Return (x, y) of the center of cell containing provided text 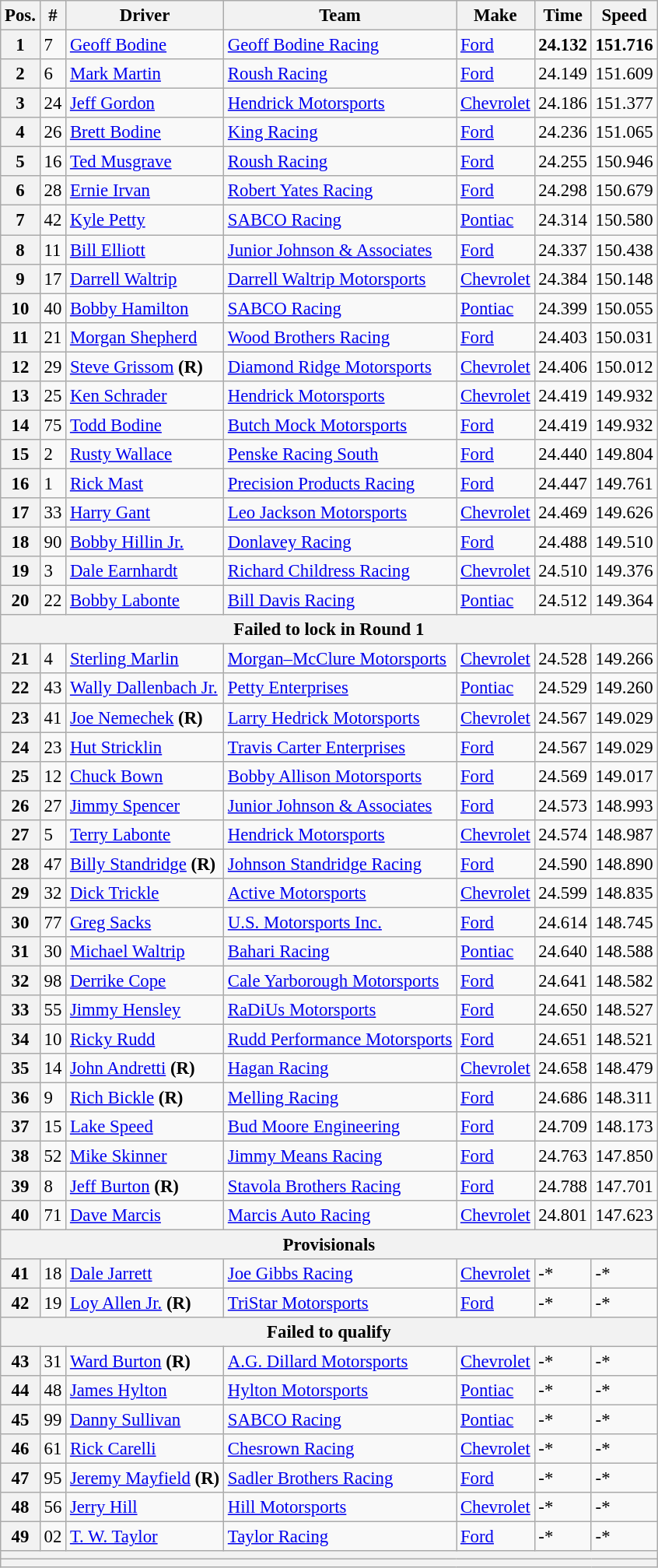
24.510 (563, 571)
24.658 (563, 1068)
Bobby Labonte (145, 601)
13 (20, 396)
Hill Motorsports (341, 1507)
24.440 (563, 454)
24.650 (563, 1010)
Rusty Wallace (145, 454)
150.580 (624, 220)
24.132 (563, 45)
24.469 (563, 513)
149.266 (624, 659)
99 (53, 1419)
Dick Trickle (145, 893)
24.314 (563, 220)
148.527 (624, 1010)
20 (20, 601)
Provisionals (329, 1244)
Danny Sullivan (145, 1419)
24.447 (563, 483)
Dale Jarrett (145, 1273)
61 (53, 1449)
Brett Bodine (145, 132)
150.031 (624, 337)
Jeff Burton (R) (145, 1186)
Taylor Racing (341, 1537)
Rick Carelli (145, 1449)
24.186 (563, 103)
24.384 (563, 279)
149.260 (624, 689)
148.582 (624, 981)
Jerry Hill (145, 1507)
150.679 (624, 191)
148.987 (624, 835)
45 (20, 1419)
James Hylton (145, 1391)
Hagan Racing (341, 1068)
24.528 (563, 659)
150.438 (624, 250)
150.055 (624, 308)
49 (20, 1537)
150.946 (624, 162)
52 (53, 1156)
Morgan–McClure Motorsports (341, 659)
Team (341, 16)
Sadler Brothers Racing (341, 1479)
Steve Grissom (R) (145, 367)
Ward Burton (R) (145, 1361)
24.614 (563, 922)
Darrell Waltrip Motorsports (341, 279)
24.512 (563, 601)
35 (20, 1068)
Melling Racing (341, 1098)
John Andretti (R) (145, 1068)
Time (563, 16)
Cale Yarborough Motorsports (341, 981)
Pos. (20, 16)
24.640 (563, 952)
24.406 (563, 367)
24.573 (563, 805)
Johnson Standridge Racing (341, 864)
Wood Brothers Racing (341, 337)
24.298 (563, 191)
Rudd Performance Motorsports (341, 1040)
147.623 (624, 1215)
151.716 (624, 45)
U.S. Motorsports Inc. (341, 922)
Todd Bodine (145, 425)
Diamond Ridge Motorsports (341, 367)
24.236 (563, 132)
T. W. Taylor (145, 1537)
Greg Sacks (145, 922)
98 (53, 981)
149.804 (624, 454)
151.065 (624, 132)
24.709 (563, 1128)
148.745 (624, 922)
75 (53, 425)
Jimmy Spencer (145, 805)
Sterling Marlin (145, 659)
Bobby Hamilton (145, 308)
Terry Labonte (145, 835)
Rich Bickle (R) (145, 1098)
38 (20, 1156)
Harry Gant (145, 513)
95 (53, 1479)
Bill Elliott (145, 250)
Richard Childress Racing (341, 571)
Petty Enterprises (341, 689)
Loy Allen Jr. (R) (145, 1303)
24.529 (563, 689)
147.701 (624, 1186)
Geoff Bodine (145, 45)
Failed to lock in Round 1 (329, 630)
02 (53, 1537)
Jeff Gordon (145, 103)
Donlavey Racing (341, 542)
Dave Marcis (145, 1215)
Speed (624, 16)
36 (20, 1098)
Bobby Allison Motorsports (341, 776)
Lake Speed (145, 1128)
55 (53, 1010)
24.788 (563, 1186)
King Racing (341, 132)
Hylton Motorsports (341, 1391)
Bud Moore Engineering (341, 1128)
24.686 (563, 1098)
34 (20, 1040)
Bobby Hillin Jr. (145, 542)
148.588 (624, 952)
Larry Hedrick Motorsports (341, 717)
Derrike Cope (145, 981)
24.590 (563, 864)
149.626 (624, 513)
Joe Nemechek (R) (145, 717)
148.993 (624, 805)
Ted Musgrave (145, 162)
90 (53, 542)
24.651 (563, 1040)
# (53, 16)
149.761 (624, 483)
77 (53, 922)
Jeremy Mayfield (R) (145, 1479)
46 (20, 1449)
24.488 (563, 542)
149.017 (624, 776)
Bahari Racing (341, 952)
Kyle Petty (145, 220)
Mark Martin (145, 74)
A.G. Dillard Motorsports (341, 1361)
Morgan Shepherd (145, 337)
151.609 (624, 74)
Make (495, 16)
Billy Standridge (R) (145, 864)
24.337 (563, 250)
Chesrown Racing (341, 1449)
24.403 (563, 337)
148.835 (624, 893)
148.521 (624, 1040)
Jimmy Hensley (145, 1010)
56 (53, 1507)
71 (53, 1215)
24.399 (563, 308)
Robert Yates Racing (341, 191)
24.763 (563, 1156)
Rick Mast (145, 483)
RaDiUs Motorsports (341, 1010)
Stavola Brothers Racing (341, 1186)
24.255 (563, 162)
44 (20, 1391)
148.173 (624, 1128)
Leo Jackson Motorsports (341, 513)
148.311 (624, 1098)
Penske Racing South (341, 454)
Jimmy Means Racing (341, 1156)
Ricky Rudd (145, 1040)
Darrell Waltrip (145, 279)
Ken Schrader (145, 396)
Hut Stricklin (145, 747)
150.148 (624, 279)
24.569 (563, 776)
39 (20, 1186)
Wally Dallenbach Jr. (145, 689)
149.364 (624, 601)
Butch Mock Motorsports (341, 425)
149.510 (624, 542)
24.599 (563, 893)
Ernie Irvan (145, 191)
Chuck Bown (145, 776)
149.376 (624, 571)
Mike Skinner (145, 1156)
24.801 (563, 1215)
24.574 (563, 835)
Michael Waltrip (145, 952)
Marcis Auto Racing (341, 1215)
TriStar Motorsports (341, 1303)
Dale Earnhardt (145, 571)
Bill Davis Racing (341, 601)
Precision Products Racing (341, 483)
150.012 (624, 367)
151.377 (624, 103)
Failed to qualify (329, 1332)
Active Motorsports (341, 893)
24.641 (563, 981)
148.890 (624, 864)
37 (20, 1128)
Travis Carter Enterprises (341, 747)
147.850 (624, 1156)
148.479 (624, 1068)
Driver (145, 16)
24.149 (563, 74)
Joe Gibbs Racing (341, 1273)
Geoff Bodine Racing (341, 45)
